Return the [X, Y] coordinate for the center point of the cell that contains the specified text.  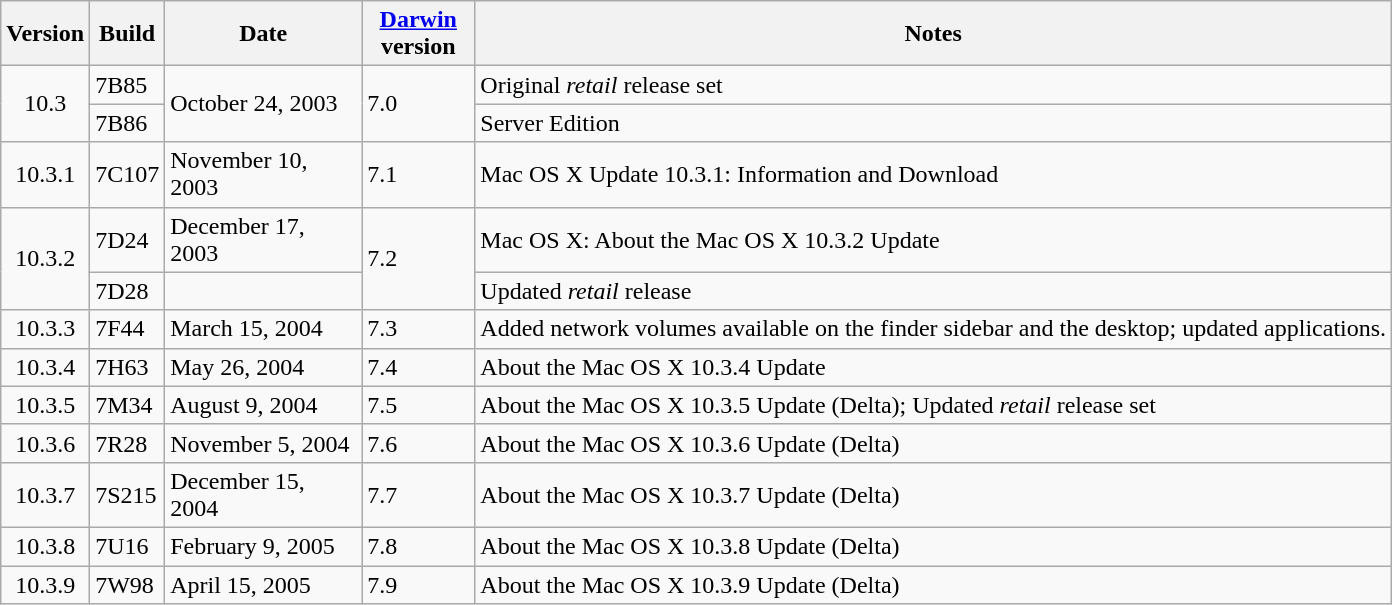
About the Mac OS X 10.3.6 Update (Delta) [934, 443]
December 17, 2003 [264, 240]
April 15, 2005 [264, 585]
7.6 [418, 443]
Mac OS X Update 10.3.1: Information and Download [934, 174]
10.3.3 [46, 329]
About the Mac OS X 10.3.5 Update (Delta); Updated retail release set [934, 405]
December 15, 2004 [264, 494]
7.9 [418, 585]
7W98 [128, 585]
Darwin version [418, 34]
10.3.6 [46, 443]
7B86 [128, 123]
7.8 [418, 546]
10.3.1 [46, 174]
7.7 [418, 494]
7R28 [128, 443]
Original retail release set [934, 85]
7.0 [418, 104]
Server Edition [934, 123]
March 15, 2004 [264, 329]
Build [128, 34]
7.5 [418, 405]
About the Mac OS X 10.3.7 Update (Delta) [934, 494]
About the Mac OS X 10.3.9 Update (Delta) [934, 585]
10.3.9 [46, 585]
10.3 [46, 104]
November 5, 2004 [264, 443]
February 9, 2005 [264, 546]
10.3.4 [46, 367]
10.3.7 [46, 494]
October 24, 2003 [264, 104]
August 9, 2004 [264, 405]
7D28 [128, 291]
7M34 [128, 405]
May 26, 2004 [264, 367]
7S215 [128, 494]
10.3.2 [46, 258]
7D24 [128, 240]
About the Mac OS X 10.3.4 Update [934, 367]
7B85 [128, 85]
Notes [934, 34]
7.1 [418, 174]
7F44 [128, 329]
November 10, 2003 [264, 174]
7.4 [418, 367]
10.3.5 [46, 405]
About the Mac OS X 10.3.8 Update (Delta) [934, 546]
7H63 [128, 367]
7C107 [128, 174]
Mac OS X: About the Mac OS X 10.3.2 Update [934, 240]
Added network volumes available on the finder sidebar and the desktop; updated applications. [934, 329]
Date [264, 34]
7U16 [128, 546]
Updated retail release [934, 291]
7.2 [418, 258]
Version [46, 34]
10.3.8 [46, 546]
7.3 [418, 329]
